Return the (X, Y) coordinate for the center point of the cell that contains the specified text.  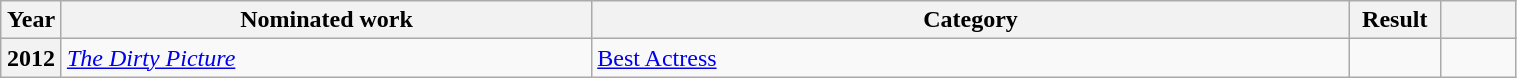
The Dirty Picture (326, 58)
2012 (32, 58)
Category (971, 20)
Result (1394, 20)
Year (32, 20)
Best Actress (971, 58)
Nominated work (326, 20)
